Output the [x, y] coordinate of the center of the cell containing the given text.  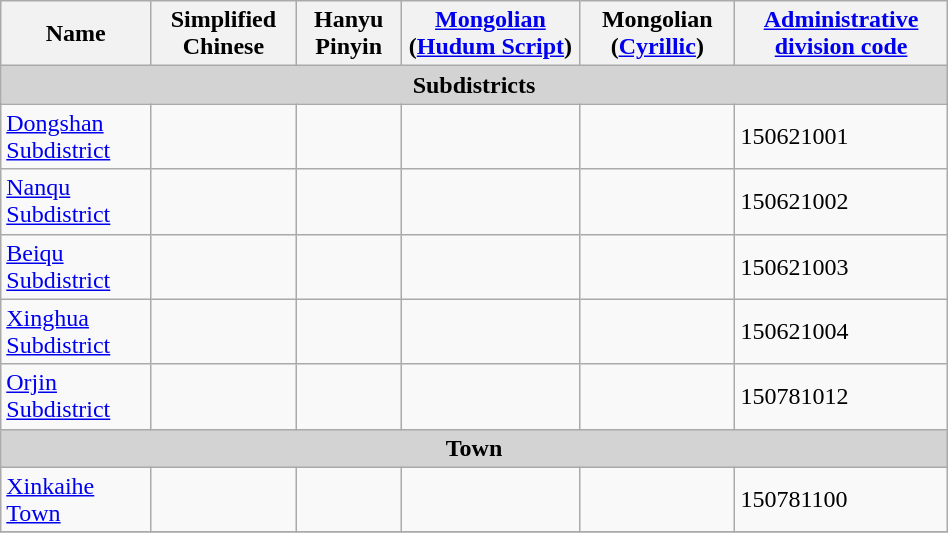
150781100 [841, 500]
Beiqu Subdistrict [76, 266]
150621004 [841, 332]
Orjin Subdistrict [76, 396]
Xinkaihe Town [76, 500]
Administrative division code [841, 34]
150621001 [841, 136]
Simplified Chinese [224, 34]
Nanqu Subdistrict [76, 202]
Subdistricts [474, 85]
150781012 [841, 396]
Town [474, 448]
Dongshan Subdistrict [76, 136]
Name [76, 34]
Mongolian (Hudum Script) [490, 34]
150621003 [841, 266]
Mongolian (Cyrillic) [658, 34]
Hanyu Pinyin [348, 34]
Xinghua Subdistrict [76, 332]
150621002 [841, 202]
